From the cell containing the given text, extract its center point as (X, Y) coordinate. 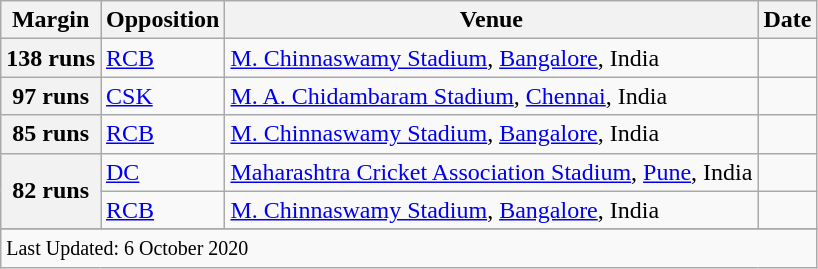
DC (162, 172)
Last Updated: 6 October 2020 (409, 248)
Venue (492, 20)
Opposition (162, 20)
Margin (51, 20)
82 runs (51, 191)
CSK (162, 96)
M. A. Chidambaram Stadium, Chennai, India (492, 96)
85 runs (51, 134)
138 runs (51, 58)
97 runs (51, 96)
Date (788, 20)
Maharashtra Cricket Association Stadium, Pune, India (492, 172)
